Search for the cell housing the specified text and yield its [X, Y] center coordinate. 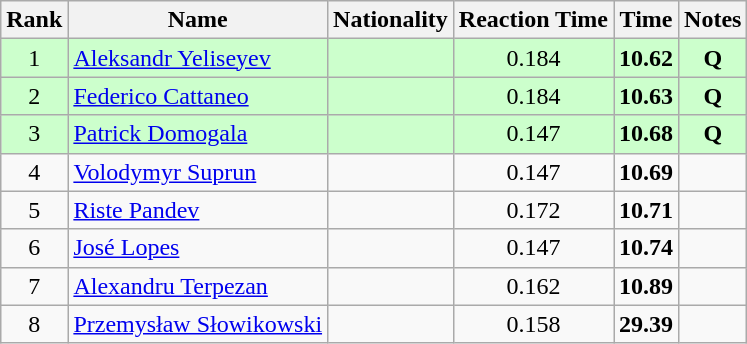
3 [34, 134]
10.63 [646, 96]
10.74 [646, 248]
29.39 [646, 324]
0.172 [533, 210]
0.162 [533, 286]
8 [34, 324]
Notes [713, 20]
7 [34, 286]
Federico Cattaneo [198, 96]
Name [198, 20]
10.71 [646, 210]
10.68 [646, 134]
6 [34, 248]
1 [34, 58]
Przemysław Słowikowski [198, 324]
4 [34, 172]
Volodymyr Suprun [198, 172]
10.62 [646, 58]
10.69 [646, 172]
2 [34, 96]
Patrick Domogala [198, 134]
5 [34, 210]
Reaction Time [533, 20]
Alexandru Terpezan [198, 286]
Rank [34, 20]
Aleksandr Yeliseyev [198, 58]
0.158 [533, 324]
Riste Pandev [198, 210]
Nationality [391, 20]
José Lopes [198, 248]
10.89 [646, 286]
Time [646, 20]
